Return the (X, Y) coordinate for the center point of the cell that contains the specified text.  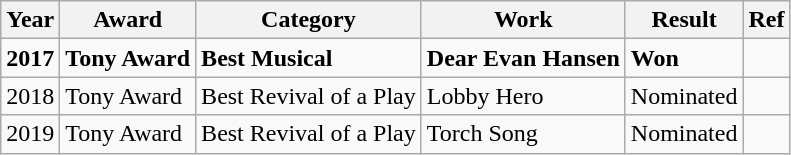
Won (684, 58)
Year (30, 20)
Dear Evan Hansen (523, 58)
Category (309, 20)
Ref (766, 20)
Work (523, 20)
Award (128, 20)
2017 (30, 58)
Result (684, 20)
Best Musical (309, 58)
Lobby Hero (523, 96)
2018 (30, 96)
Torch Song (523, 134)
2019 (30, 134)
